From the cell containing the given text, extract its center point as [x, y] coordinate. 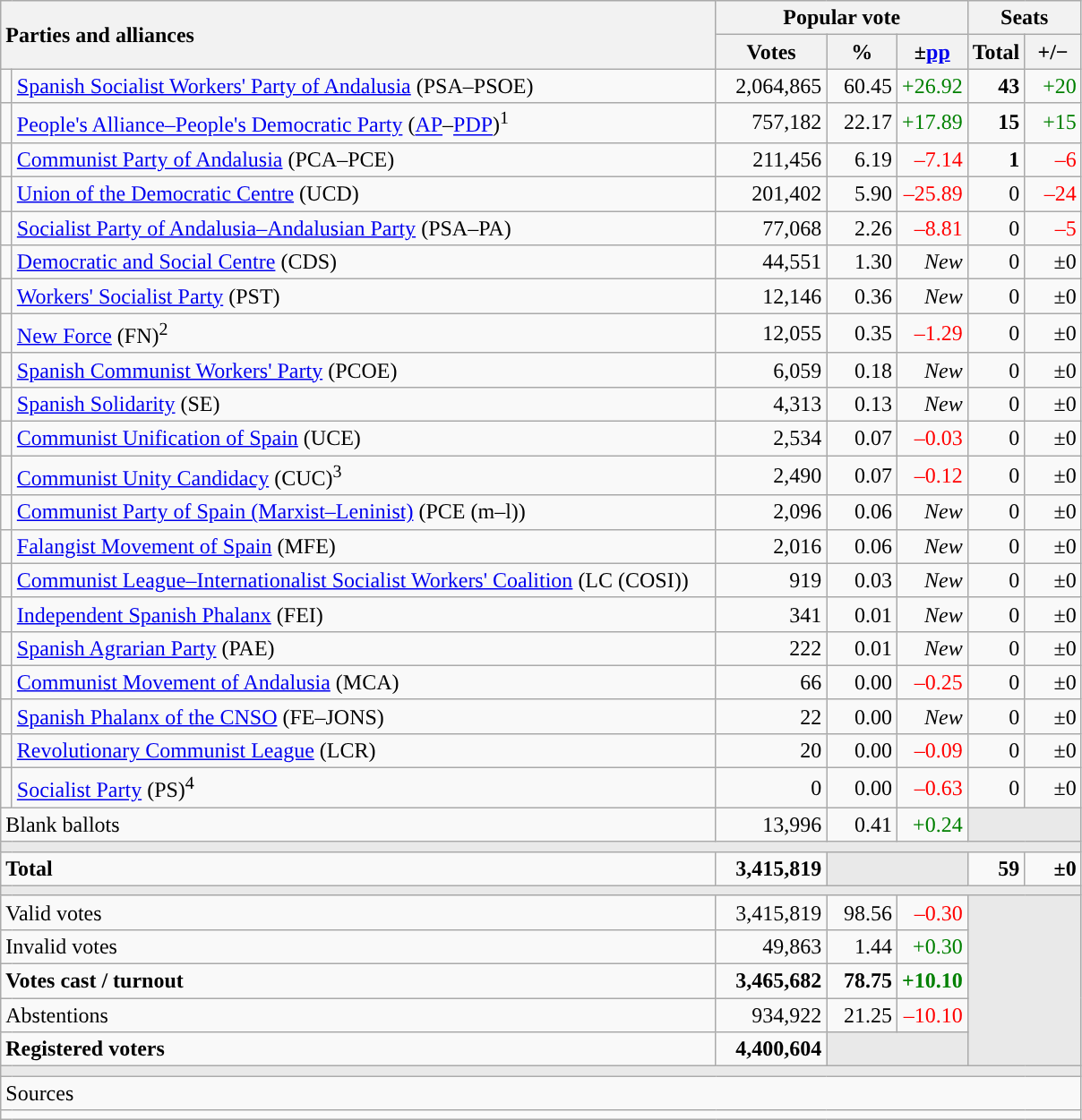
2,064,865 [771, 86]
919 [771, 580]
Votes cast / turnout [358, 981]
49,863 [771, 946]
Invalid votes [358, 946]
60.45 [862, 86]
0.41 [862, 825]
5.90 [862, 194]
Votes [771, 52]
Spanish Communist Workers' Party (PCOE) [364, 370]
Communist Unification of Spain (UCE) [364, 438]
–24 [1053, 194]
4,313 [771, 404]
Democratic and Social Centre (CDS) [364, 262]
77,068 [771, 228]
–25.89 [932, 194]
Falangist Movement of Spain (MFE) [364, 546]
0.03 [862, 580]
22.17 [862, 124]
15 [996, 124]
341 [771, 614]
Spanish Agrarian Party (PAE) [364, 648]
+/− [1053, 52]
Communist Movement of Andalusia (MCA) [364, 682]
59 [996, 868]
2,016 [771, 546]
22 [771, 716]
% [862, 52]
2,534 [771, 438]
Revolutionary Communist League (LCR) [364, 751]
2.26 [862, 228]
3,465,682 [771, 981]
Union of the Democratic Centre (UCD) [364, 194]
Abstentions [358, 1015]
20 [771, 751]
0.35 [862, 333]
222 [771, 648]
Seats [1025, 18]
201,402 [771, 194]
Communist Party of Spain (Marxist–Leninist) (PCE (m–l)) [364, 512]
2,490 [771, 476]
±pp [932, 52]
12,146 [771, 296]
Independent Spanish Phalanx (FEI) [364, 614]
+0.24 [932, 825]
Blank ballots [358, 825]
–0.25 [932, 682]
–1.29 [932, 333]
Spanish Socialist Workers' Party of Andalusia (PSA–PSOE) [364, 86]
6.19 [862, 159]
211,456 [771, 159]
Communist Party of Andalusia (PCA–PCE) [364, 159]
+0.30 [932, 946]
Popular vote [842, 18]
–8.81 [932, 228]
6,059 [771, 370]
+26.92 [932, 86]
–0.09 [932, 751]
+17.89 [932, 124]
0.13 [862, 404]
–0.03 [932, 438]
Valid votes [358, 912]
757,182 [771, 124]
98.56 [862, 912]
934,922 [771, 1015]
Parties and alliances [358, 35]
New Force (FN)2 [364, 333]
78.75 [862, 981]
12,055 [771, 333]
–0.30 [932, 912]
43 [996, 86]
2,096 [771, 512]
Registered voters [358, 1049]
Socialist Party of Andalusia–Andalusian Party (PSA–PA) [364, 228]
Sources [541, 1093]
+10.10 [932, 981]
1.30 [862, 262]
+15 [1053, 124]
Workers' Socialist Party (PST) [364, 296]
–6 [1053, 159]
People's Alliance–People's Democratic Party (AP–PDP)1 [364, 124]
44,551 [771, 262]
66 [771, 682]
21.25 [862, 1015]
0.18 [862, 370]
4,400,604 [771, 1049]
0.36 [862, 296]
Communist League–Internationalist Socialist Workers' Coalition (LC (COSI)) [364, 580]
Spanish Solidarity (SE) [364, 404]
–0.63 [932, 788]
+20 [1053, 86]
–0.12 [932, 476]
1 [996, 159]
–7.14 [932, 159]
Spanish Phalanx of the CNSO (FE–JONS) [364, 716]
–10.10 [932, 1015]
Communist Unity Candidacy (CUC)3 [364, 476]
Socialist Party (PS)4 [364, 788]
1.44 [862, 946]
13,996 [771, 825]
–5 [1053, 228]
